Capture the cell that displays the provided text and extract its [X, Y] central coordinate. 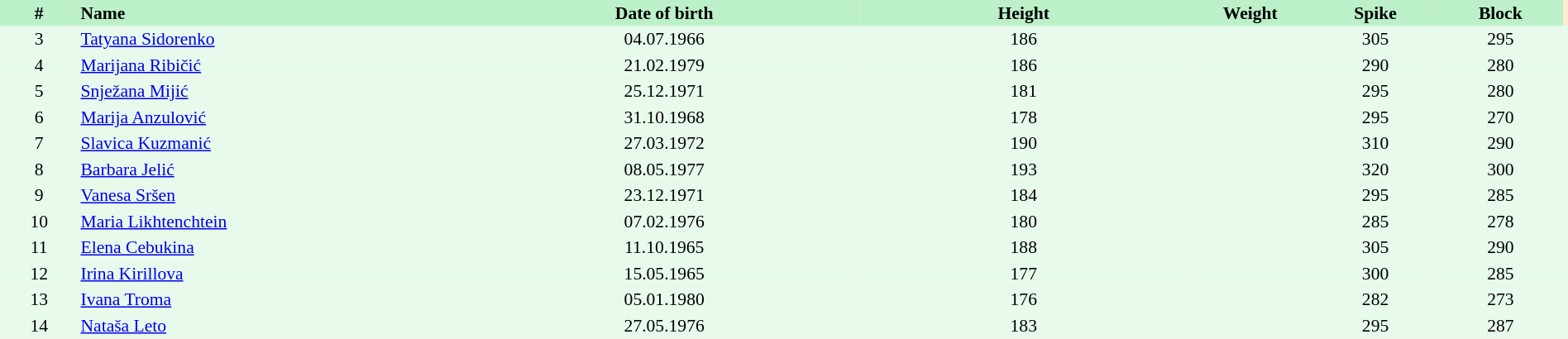
21.02.1979 [664, 65]
193 [1024, 169]
287 [1500, 326]
04.07.1966 [664, 40]
183 [1024, 326]
7 [39, 144]
31.10.1968 [664, 117]
8 [39, 169]
11 [39, 248]
12 [39, 274]
08.05.1977 [664, 169]
282 [1374, 299]
188 [1024, 248]
07.02.1976 [664, 222]
176 [1024, 299]
Weight [1250, 13]
Barbara Jelić [273, 169]
5 [39, 91]
10 [39, 222]
05.01.1980 [664, 299]
4 [39, 65]
9 [39, 195]
23.12.1971 [664, 195]
Ivana Troma [273, 299]
184 [1024, 195]
25.12.1971 [664, 91]
Block [1500, 13]
320 [1374, 169]
15.05.1965 [664, 274]
178 [1024, 117]
Tatyana Sidorenko [273, 40]
Date of birth [664, 13]
Snježana Mijić [273, 91]
270 [1500, 117]
310 [1374, 144]
190 [1024, 144]
Name [273, 13]
27.03.1972 [664, 144]
3 [39, 40]
# [39, 13]
27.05.1976 [664, 326]
Slavica Kuzmanić [273, 144]
Marijana Ribičić [273, 65]
Height [1024, 13]
14 [39, 326]
Marija Anzulović [273, 117]
Nataša Leto [273, 326]
Vanesa Sršen [273, 195]
180 [1024, 222]
Elena Cebukina [273, 248]
Irina Kirillova [273, 274]
181 [1024, 91]
13 [39, 299]
177 [1024, 274]
278 [1500, 222]
Maria Likhtenchtein [273, 222]
273 [1500, 299]
6 [39, 117]
11.10.1965 [664, 248]
Spike [1374, 13]
